Detect which cell encompasses the target text, then output its (X, Y) center coordinate. 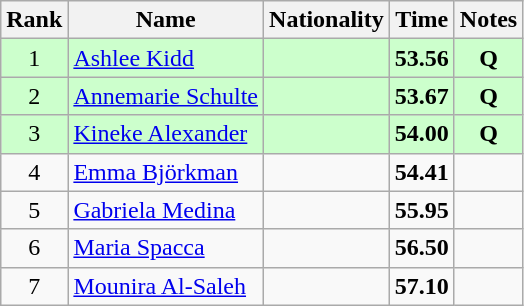
Gabriela Medina (166, 210)
53.67 (422, 96)
Maria Spacca (166, 248)
Mounira Al-Saleh (166, 286)
Name (166, 20)
7 (34, 286)
Rank (34, 20)
Annemarie Schulte (166, 96)
Emma Björkman (166, 172)
4 (34, 172)
54.41 (422, 172)
Kineke Alexander (166, 134)
Ashlee Kidd (166, 58)
56.50 (422, 248)
Time (422, 20)
57.10 (422, 286)
5 (34, 210)
Nationality (327, 20)
3 (34, 134)
55.95 (422, 210)
54.00 (422, 134)
2 (34, 96)
53.56 (422, 58)
1 (34, 58)
6 (34, 248)
Notes (488, 20)
